Identify which cell holds the provided text, then report its (X, Y) central coordinate. 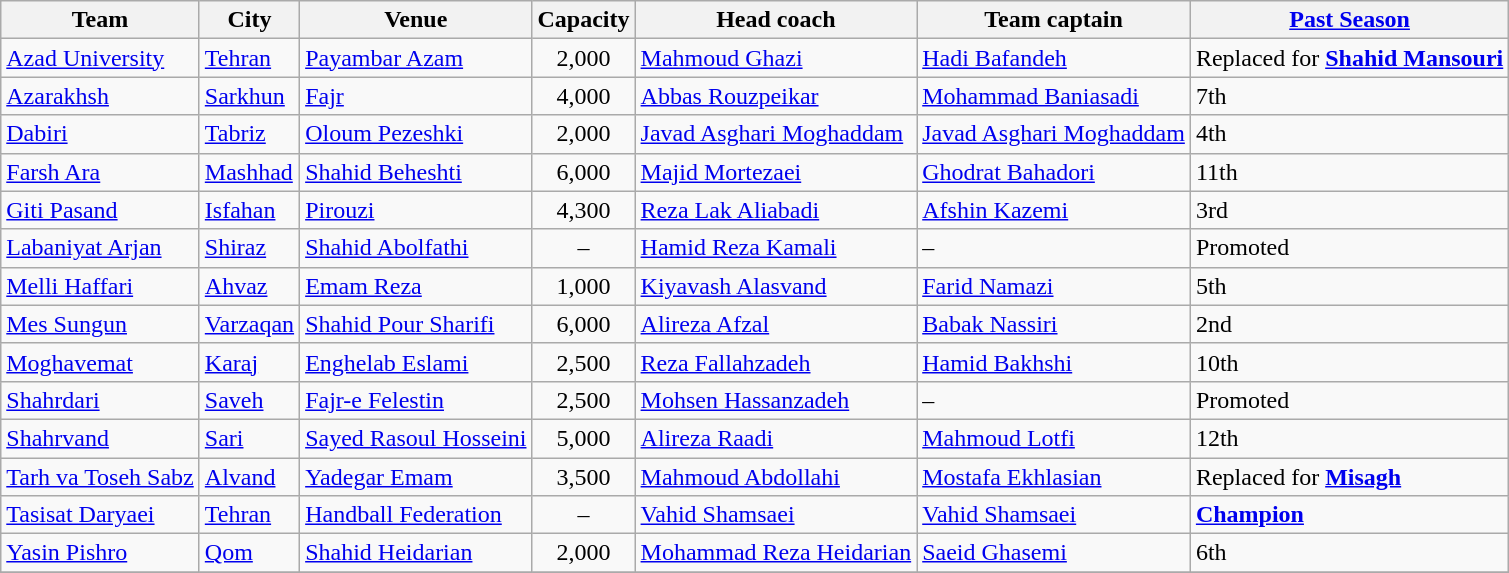
Tabriz (249, 134)
Team captain (1054, 20)
Saveh (249, 400)
Shahrdari (100, 400)
Farsh Ara (100, 172)
5,000 (584, 438)
Shiraz (249, 248)
Mashhad (249, 172)
7th (1349, 96)
Venue (416, 20)
Champion (1349, 515)
Fajr-e Felestin (416, 400)
Kiyavash Alasvand (776, 286)
Pirouzi (416, 210)
Sayed Rasoul Hosseini (416, 438)
Reza Lak Aliabadi (776, 210)
2nd (1349, 324)
Isfahan (249, 210)
Payambar Azam (416, 58)
Ghodrat Bahadori (1054, 172)
Replaced for Shahid Mansouri (1349, 58)
4,000 (584, 96)
Reza Fallahzadeh (776, 362)
Handball Federation (416, 515)
Shahid Abolfathi (416, 248)
Enghelab Eslami (416, 362)
Sarkhun (249, 96)
Hamid Bakhshi (1054, 362)
Dabiri (100, 134)
Capacity (584, 20)
Azad University (100, 58)
Replaced for Misagh (1349, 477)
Alireza Afzal (776, 324)
Team (100, 20)
Saeid Ghasemi (1054, 553)
1,000 (584, 286)
Azarakhsh (100, 96)
Alireza Raadi (776, 438)
Mahmoud Lotfi (1054, 438)
Shahid Pour Sharifi (416, 324)
Mes Sungun (100, 324)
Head coach (776, 20)
Tarh va Toseh Sabz (100, 477)
Varzaqan (249, 324)
3rd (1349, 210)
5th (1349, 286)
Alvand (249, 477)
4th (1349, 134)
Ahvaz (249, 286)
6th (1349, 553)
Shahid Heidarian (416, 553)
Majid Mortezaei (776, 172)
Labaniyat Arjan (100, 248)
Giti Pasand (100, 210)
Babak Nassiri (1054, 324)
12th (1349, 438)
Oloum Pezeshki (416, 134)
City (249, 20)
10th (1349, 362)
Tasisat Daryaei (100, 515)
Mohsen Hassanzadeh (776, 400)
Moghavemat (100, 362)
Hadi Bafandeh (1054, 58)
4,300 (584, 210)
Karaj (249, 362)
11th (1349, 172)
Mohammad Reza Heidarian (776, 553)
Mostafa Ekhlasian (1054, 477)
Past Season (1349, 20)
Fajr (416, 96)
Yadegar Emam (416, 477)
3,500 (584, 477)
Shahid Beheshti (416, 172)
Melli Haffari (100, 286)
Mahmoud Ghazi (776, 58)
Yasin Pishro (100, 553)
Hamid Reza Kamali (776, 248)
Qom (249, 553)
Mohammad Baniasadi (1054, 96)
Farid Namazi (1054, 286)
Emam Reza (416, 286)
Mahmoud Abdollahi (776, 477)
Afshin Kazemi (1054, 210)
Abbas Rouzpeikar (776, 96)
Shahrvand (100, 438)
Sari (249, 438)
